Return the (X, Y) coordinate for the center point of the cell that contains the specified text.  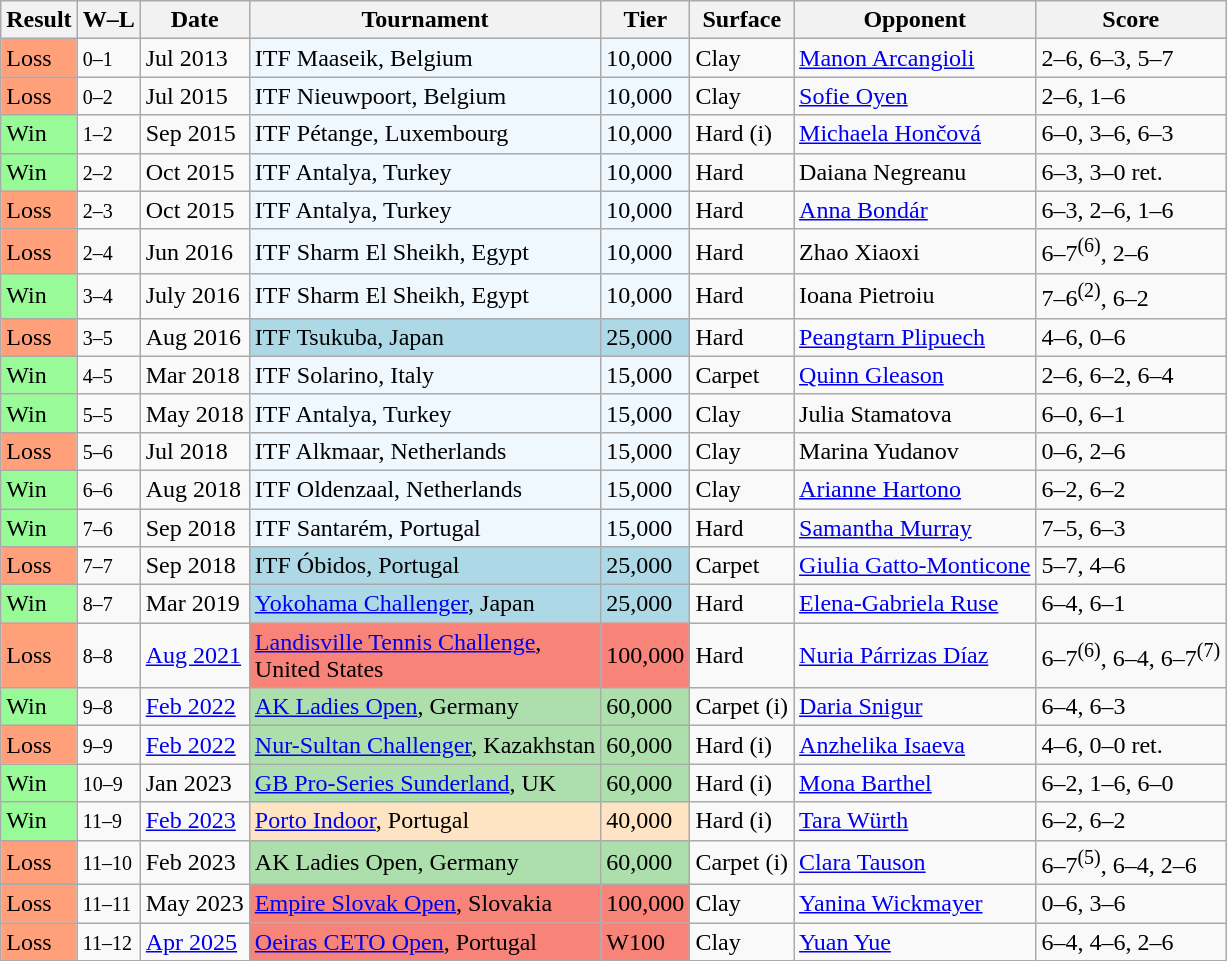
Julia Stamatova (915, 413)
Opponent (915, 20)
Mar 2018 (194, 375)
6–7(6), 6–4, 6–7(7) (1131, 656)
ITF Maaseik, Belgium (425, 58)
9–9 (108, 745)
6–2, 1–6, 6–0 (1131, 783)
ITF Óbidos, Portugal (425, 566)
ITF Alkmaar, Netherlands (425, 451)
11–12 (108, 942)
6–3, 3–0 ret. (1131, 172)
11–10 (108, 862)
11–9 (108, 821)
2–3 (108, 210)
W–L (108, 20)
ITF Nieuwpoort, Belgium (425, 96)
11–11 (108, 904)
Landisville Tennis Challenge, United States (425, 656)
GB Pro-Series Sunderland, UK (425, 783)
Nuria Párrizas Díaz (915, 656)
7–6(2), 6–2 (1131, 296)
Jul 2018 (194, 451)
5–7, 4–6 (1131, 566)
Apr 2025 (194, 942)
8–8 (108, 656)
2–6, 1–6 (1131, 96)
7–6 (108, 528)
0–6, 3–6 (1131, 904)
4–5 (108, 375)
Ioana Pietroiu (915, 296)
6–4, 6–1 (1131, 604)
Samantha Murray (915, 528)
Marina Yudanov (915, 451)
2–2 (108, 172)
Quinn Gleason (915, 375)
6–7(6), 2–6 (1131, 252)
Oeiras CETO Open, Portugal (425, 942)
Yuan Yue (915, 942)
Jun 2016 (194, 252)
6–4, 6–3 (1131, 707)
Mona Barthel (915, 783)
Daria Snigur (915, 707)
Elena-Gabriela Ruse (915, 604)
Anzhelika Isaeva (915, 745)
9–8 (108, 707)
4–6, 0–0 ret. (1131, 745)
Yokohama Challenger, Japan (425, 604)
W100 (646, 942)
6–0, 6–1 (1131, 413)
Michaela Hončová (915, 134)
6–7(5), 6–4, 2–6 (1131, 862)
Empire Slovak Open, Slovakia (425, 904)
Manon Arcangioli (915, 58)
Porto Indoor, Portugal (425, 821)
8–7 (108, 604)
Score (1131, 20)
Jul 2013 (194, 58)
July 2016 (194, 296)
Jan 2023 (194, 783)
2–4 (108, 252)
Yanina Wickmayer (915, 904)
Clara Tauson (915, 862)
Arianne Hartono (915, 489)
6–6 (108, 489)
Aug 2016 (194, 337)
1–2 (108, 134)
0–1 (108, 58)
Surface (742, 20)
May 2023 (194, 904)
May 2018 (194, 413)
Anna Bondár (915, 210)
Nur-Sultan Challenger, Kazakhstan (425, 745)
Sep 2015 (194, 134)
3–4 (108, 296)
7–7 (108, 566)
40,000 (646, 821)
0–6, 2–6 (1131, 451)
3–5 (108, 337)
5–6 (108, 451)
Tier (646, 20)
Daiana Negreanu (915, 172)
Aug 2018 (194, 489)
Aug 2021 (194, 656)
Date (194, 20)
Sofie Oyen (915, 96)
Mar 2019 (194, 604)
Jul 2015 (194, 96)
ITF Solarino, Italy (425, 375)
2–6, 6–3, 5–7 (1131, 58)
Tournament (425, 20)
4–6, 0–6 (1131, 337)
6–0, 3–6, 6–3 (1131, 134)
Zhao Xiaoxi (915, 252)
ITF Oldenzaal, Netherlands (425, 489)
Result (39, 20)
ITF Pétange, Luxembourg (425, 134)
6–4, 4–6, 2–6 (1131, 942)
ITF Santarém, Portugal (425, 528)
6–3, 2–6, 1–6 (1131, 210)
2–6, 6–2, 6–4 (1131, 375)
ITF Tsukuba, Japan (425, 337)
10–9 (108, 783)
Tara Würth (915, 821)
5–5 (108, 413)
0–2 (108, 96)
Giulia Gatto-Monticone (915, 566)
7–5, 6–3 (1131, 528)
Peangtarn Plipuech (915, 337)
